For the text-containing cell, return its midpoint in (X, Y) coordinate format. 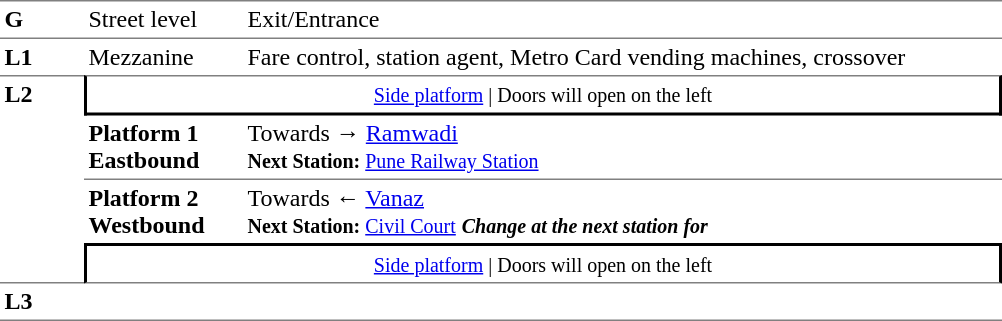
Fare control, station agent, Metro Card vending machines, crossover (622, 57)
Mezzanine (164, 57)
G (42, 20)
Towards ← VanazNext Station: Civil Court Change at the next station for (622, 212)
Platform 2Westbound (164, 212)
Towards → RamwadiNext Station: Pune Railway Station (622, 148)
Street level (164, 20)
L1 (42, 57)
L2 (42, 179)
Exit/Entrance (622, 20)
Platform 1Eastbound (164, 148)
